Return the [X, Y] coordinate for the center point of the cell that contains the specified text.  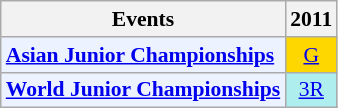
3R [311, 90]
Asian Junior Championships [143, 55]
Events [143, 19]
G [311, 55]
World Junior Championships [143, 90]
2011 [311, 19]
